Provide the [x, y] coordinate of the cell's center where the given text is located.  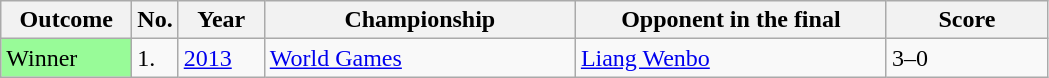
Liang Wenbo [730, 58]
Score [966, 20]
World Games [420, 58]
1. [155, 58]
Year [221, 20]
No. [155, 20]
Outcome [66, 20]
Opponent in the final [730, 20]
Winner [66, 58]
3–0 [966, 58]
Championship [420, 20]
2013 [221, 58]
